Pinpoint the cell where the given text exists, returning its (x, y) midpoint coordinate. 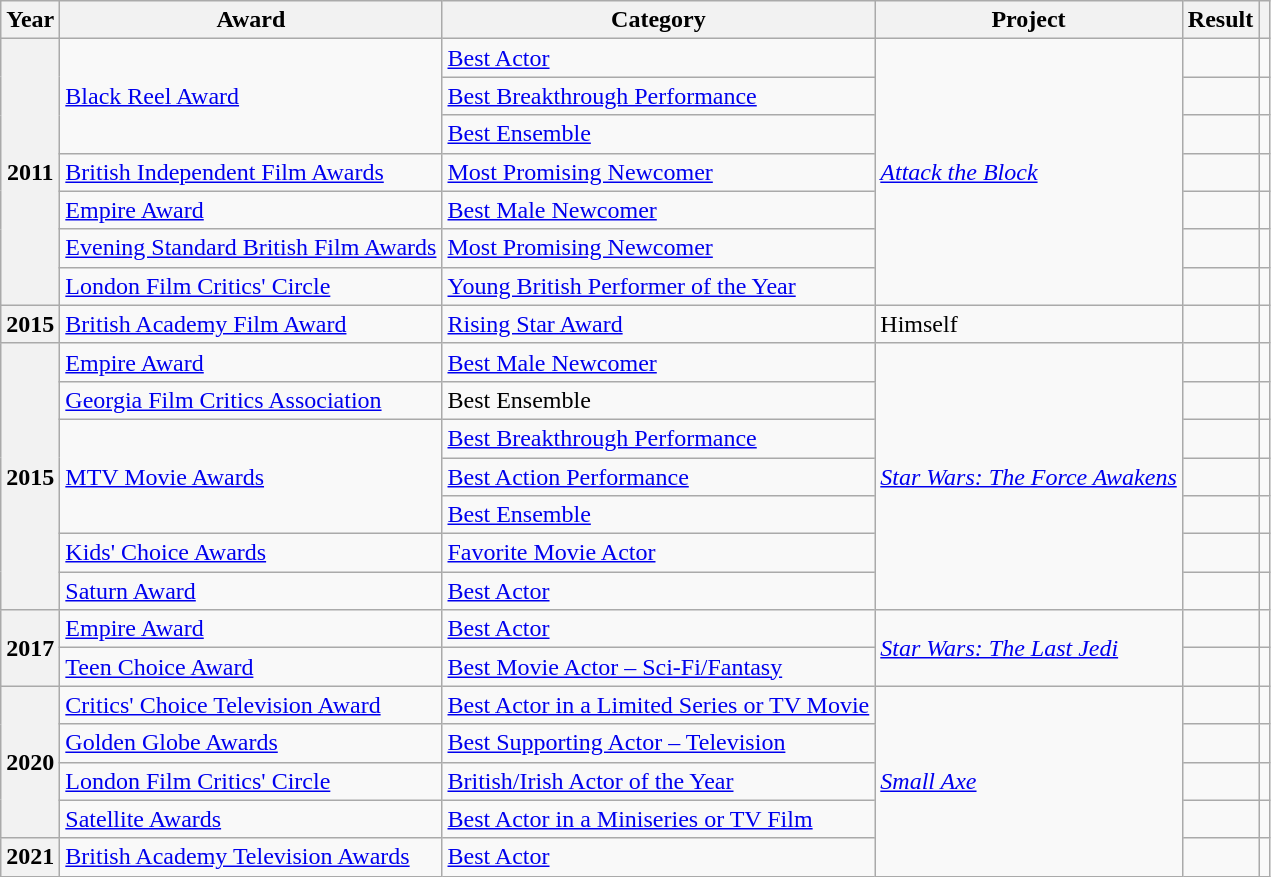
Project (1029, 20)
Best Actor in a Miniseries or TV Film (658, 819)
Favorite Movie Actor (658, 553)
Result (1220, 20)
2011 (30, 172)
British Academy Film Award (251, 324)
Best Movie Actor – Sci-Fi/Fantasy (658, 667)
British Academy Television Awards (251, 857)
Award (251, 20)
Category (658, 20)
2020 (30, 762)
British/Irish Actor of the Year (658, 781)
2017 (30, 648)
Star Wars: The Force Awakens (1029, 476)
Best Actor in a Limited Series or TV Movie (658, 705)
Satellite Awards (251, 819)
Young British Performer of the Year (658, 286)
Golden Globe Awards (251, 743)
MTV Movie Awards (251, 476)
British Independent Film Awards (251, 172)
Attack the Block (1029, 172)
Year (30, 20)
Best Supporting Actor – Television (658, 743)
Best Action Performance (658, 477)
Georgia Film Critics Association (251, 400)
Star Wars: The Last Jedi (1029, 648)
Evening Standard British Film Awards (251, 248)
Critics' Choice Television Award (251, 705)
Black Reel Award (251, 96)
Teen Choice Award (251, 667)
Saturn Award (251, 591)
Rising Star Award (658, 324)
2021 (30, 857)
Kids' Choice Awards (251, 553)
Himself (1029, 324)
Small Axe (1029, 781)
